Provide the (X, Y) coordinate of the cell's center where the given text is located.  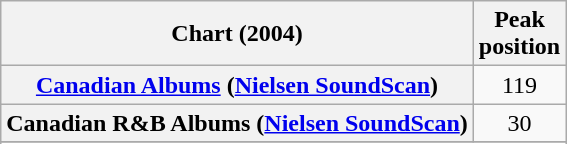
Canadian Albums (Nielsen SoundScan) (238, 85)
Chart (2004) (238, 34)
Peak position (519, 34)
30 (519, 123)
119 (519, 85)
Canadian R&B Albums (Nielsen SoundScan) (238, 123)
